Capture the cell that displays the provided text and extract its (x, y) central coordinate. 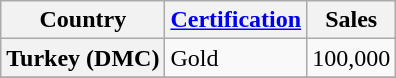
Country (83, 20)
Turkey (DMC) (83, 58)
Sales (352, 20)
Certification (236, 20)
100,000 (352, 58)
Gold (236, 58)
